Determine the [X, Y] coordinate at the center of the cell enclosing the given text.  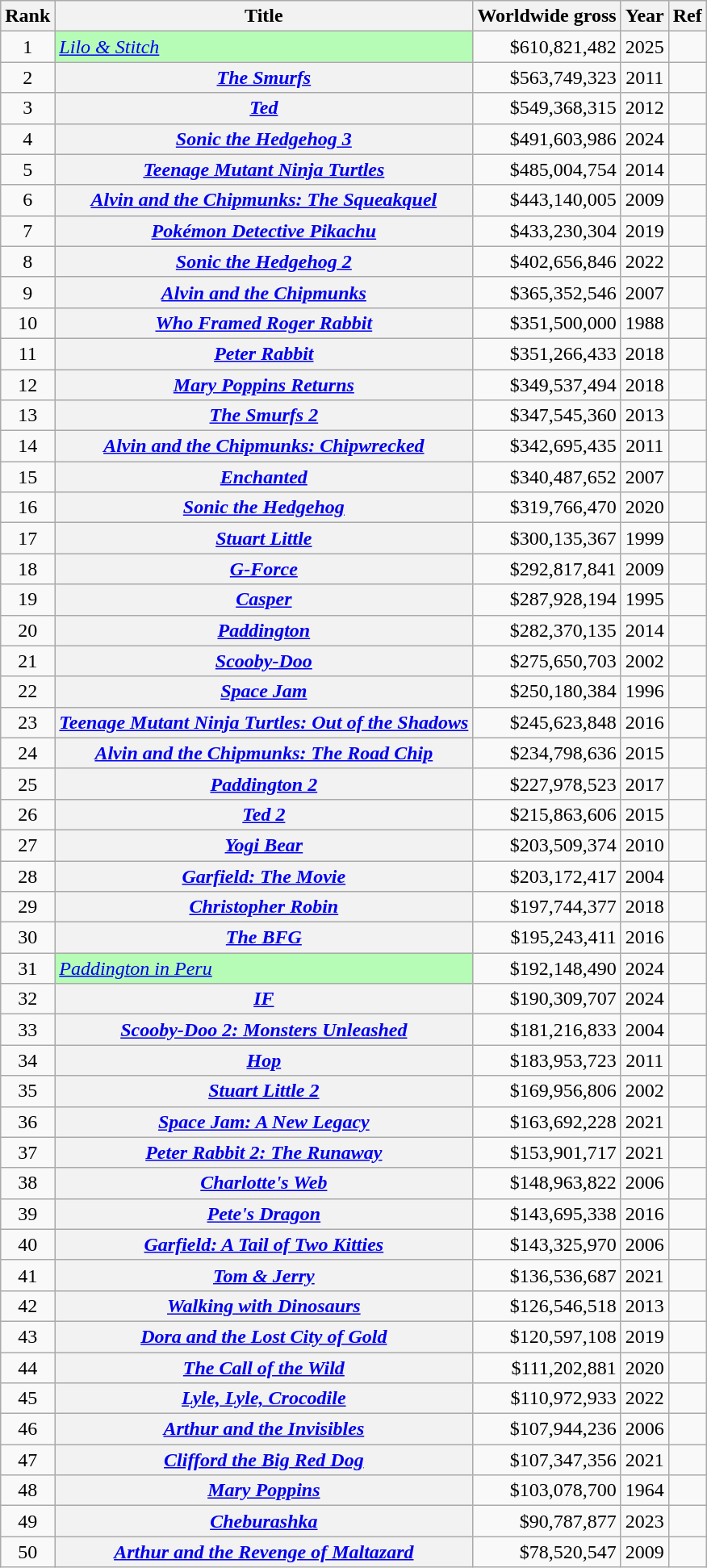
$347,545,360 [547, 416]
Tom & Jerry [264, 1275]
$300,135,367 [547, 538]
35 [27, 1091]
Lilo & Stitch [264, 47]
G-Force [264, 569]
$349,537,494 [547, 385]
$215,863,606 [547, 814]
38 [27, 1183]
$181,216,833 [547, 1030]
Who Framed Roger Rabbit [264, 323]
The Smurfs [264, 77]
18 [27, 569]
$275,650,703 [547, 661]
Paddington [264, 630]
$120,597,108 [547, 1336]
4 [27, 139]
$148,963,822 [547, 1183]
$292,817,841 [547, 569]
Charlotte's Web [264, 1183]
The BFG [264, 938]
22 [27, 692]
29 [27, 907]
Cheburashka [264, 1521]
$163,692,228 [547, 1122]
37 [27, 1152]
Scooby-Doo 2: Monsters Unleashed [264, 1030]
$195,243,411 [547, 938]
Arthur and the Invisibles [264, 1429]
Alvin and the Chipmunks [264, 292]
40 [27, 1244]
19 [27, 600]
21 [27, 661]
8 [27, 261]
Yogi Bear [264, 845]
Ted [264, 108]
1964 [644, 1491]
$340,487,652 [547, 477]
Walking with Dinosaurs [264, 1306]
$183,953,723 [547, 1060]
Teenage Mutant Ninja Turtles [264, 169]
Sonic the Hedgehog [264, 508]
48 [27, 1491]
$136,536,687 [547, 1275]
2 [27, 77]
$351,266,433 [547, 353]
Alvin and the Chipmunks: The Road Chip [264, 753]
44 [27, 1368]
1995 [644, 600]
28 [27, 876]
Ref [688, 16]
Title [264, 16]
Teenage Mutant Ninja Turtles: Out of the Shadows [264, 722]
Hop [264, 1060]
Scooby-Doo [264, 661]
$190,309,707 [547, 999]
$563,749,323 [547, 77]
Stuart Little [264, 538]
49 [27, 1521]
25 [27, 784]
$287,928,194 [547, 600]
$169,956,806 [547, 1091]
$433,230,304 [547, 231]
IF [264, 999]
2012 [644, 108]
$143,325,970 [547, 1244]
Paddington in Peru [264, 968]
Space Jam: A New Legacy [264, 1122]
$491,603,986 [547, 139]
3 [27, 108]
$365,352,546 [547, 292]
Clifford the Big Red Dog [264, 1460]
5 [27, 169]
33 [27, 1030]
2023 [644, 1521]
$443,140,005 [547, 200]
$107,347,356 [547, 1460]
20 [27, 630]
$110,972,933 [547, 1399]
$203,172,417 [547, 876]
34 [27, 1060]
27 [27, 845]
2025 [644, 47]
$90,787,877 [547, 1521]
$342,695,435 [547, 446]
Alvin and the Chipmunks: The Squeakquel [264, 200]
Peter Rabbit 2: The Runaway [264, 1152]
16 [27, 508]
$153,901,717 [547, 1152]
50 [27, 1552]
Space Jam [264, 692]
Pokémon Detective Pikachu [264, 231]
15 [27, 477]
$197,744,377 [547, 907]
$143,695,338 [547, 1214]
2010 [644, 845]
$103,078,700 [547, 1491]
$227,978,523 [547, 784]
$111,202,881 [547, 1368]
14 [27, 446]
13 [27, 416]
$78,520,547 [547, 1552]
Alvin and the Chipmunks: Chipwrecked [264, 446]
47 [27, 1460]
Sonic the Hedgehog 3 [264, 139]
Mary Poppins [264, 1491]
6 [27, 200]
Sonic the Hedgehog 2 [264, 261]
Garfield: The Movie [264, 876]
Pete's Dragon [264, 1214]
Enchanted [264, 477]
7 [27, 231]
32 [27, 999]
Peter Rabbit [264, 353]
30 [27, 938]
Rank [27, 16]
42 [27, 1306]
$282,370,135 [547, 630]
23 [27, 722]
$485,004,754 [547, 169]
Stuart Little 2 [264, 1091]
Christopher Robin [264, 907]
$203,509,374 [547, 845]
The Call of the Wild [264, 1368]
41 [27, 1275]
Lyle, Lyle, Crocodile [264, 1399]
Garfield: A Tail of Two Kitties [264, 1244]
$250,180,384 [547, 692]
9 [27, 292]
Worldwide gross [547, 16]
36 [27, 1122]
Year [644, 16]
$192,148,490 [547, 968]
17 [27, 538]
Dora and the Lost City of Gold [264, 1336]
39 [27, 1214]
2017 [644, 784]
31 [27, 968]
$351,500,000 [547, 323]
26 [27, 814]
43 [27, 1336]
46 [27, 1429]
24 [27, 753]
Paddington 2 [264, 784]
$319,766,470 [547, 508]
$126,546,518 [547, 1306]
1996 [644, 692]
1988 [644, 323]
$107,944,236 [547, 1429]
$402,656,846 [547, 261]
$610,821,482 [547, 47]
$549,368,315 [547, 108]
$234,798,636 [547, 753]
45 [27, 1399]
1 [27, 47]
The Smurfs 2 [264, 416]
Casper [264, 600]
Arthur and the Revenge of Maltazard [264, 1552]
Mary Poppins Returns [264, 385]
11 [27, 353]
$245,623,848 [547, 722]
10 [27, 323]
12 [27, 385]
1999 [644, 538]
Ted 2 [264, 814]
